Determine the [X, Y] coordinate at the center of the cell enclosing the given text.  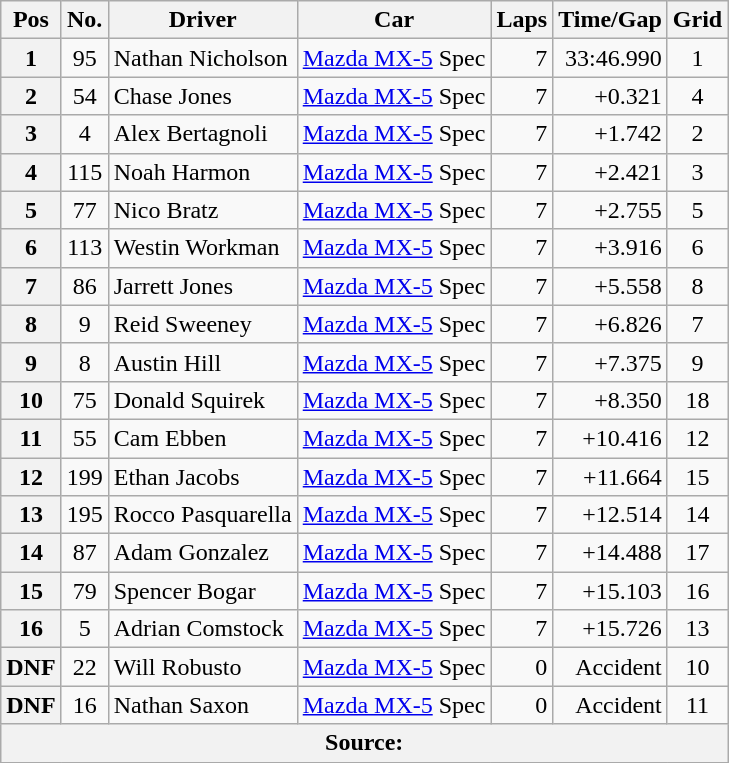
+6.826 [610, 324]
Nico Bratz [202, 210]
Spencer Bogar [202, 591]
Driver [202, 20]
+14.488 [610, 553]
Cam Ebben [202, 438]
18 [697, 400]
Nathan Saxon [202, 705]
95 [84, 58]
+2.755 [610, 210]
+11.664 [610, 477]
87 [84, 553]
No. [84, 20]
Rocco Pasquarella [202, 515]
Time/Gap [610, 20]
Reid Sweeney [202, 324]
Pos [31, 20]
+2.421 [610, 172]
Grid [697, 20]
+3.916 [610, 248]
Adam Gonzalez [202, 553]
54 [84, 96]
55 [84, 438]
Jarrett Jones [202, 286]
Noah Harmon [202, 172]
Alex Bertagnoli [202, 134]
Adrian Comstock [202, 629]
77 [84, 210]
Chase Jones [202, 96]
+7.375 [610, 362]
Ethan Jacobs [202, 477]
+15.103 [610, 591]
75 [84, 400]
17 [697, 553]
195 [84, 515]
199 [84, 477]
+5.558 [610, 286]
+12.514 [610, 515]
Laps [522, 20]
Source: [364, 743]
Car [394, 20]
+0.321 [610, 96]
86 [84, 286]
Will Robusto [202, 667]
113 [84, 248]
79 [84, 591]
+15.726 [610, 629]
33:46.990 [610, 58]
Nathan Nicholson [202, 58]
+8.350 [610, 400]
Austin Hill [202, 362]
22 [84, 667]
115 [84, 172]
+10.416 [610, 438]
+1.742 [610, 134]
Donald Squirek [202, 400]
Westin Workman [202, 248]
